Scan for the cell matching the given text and deliver its [X, Y] coordinate at center. 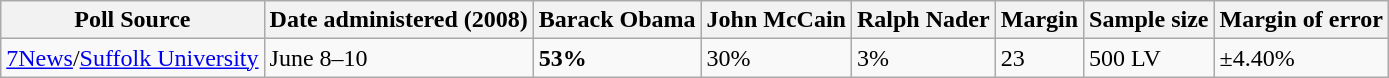
±4.40% [1302, 58]
500 LV [1149, 58]
Margin of error [1302, 20]
John McCain [776, 20]
Barack Obama [617, 20]
June 8–10 [398, 58]
Poll Source [132, 20]
Ralph Nader [923, 20]
30% [776, 58]
Date administered (2008) [398, 20]
Sample size [1149, 20]
23 [1039, 58]
3% [923, 58]
Margin [1039, 20]
7News/Suffolk University [132, 58]
53% [617, 58]
